Extract the [x, y] coordinate from the center of the cell holding the provided text.  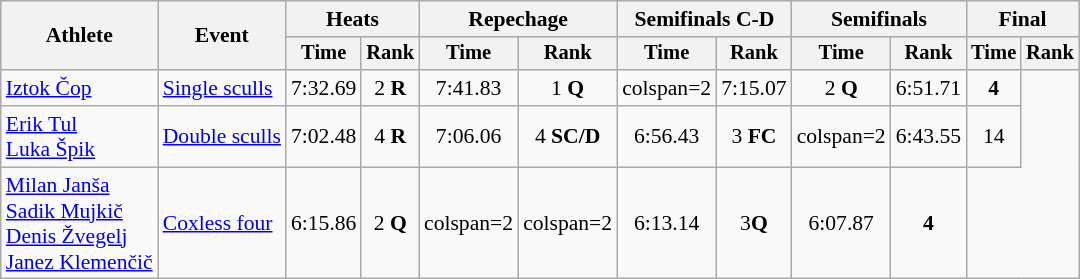
Repechage [518, 19]
2 R [390, 88]
Coxless four [222, 223]
14 [994, 136]
Erik TulLuka Špik [80, 136]
6:07.87 [842, 223]
Semifinals C-D [704, 19]
Heats [352, 19]
Iztok Čop [80, 88]
6:56.43 [666, 136]
7:15.07 [754, 88]
7:32.69 [324, 88]
6:15.86 [324, 223]
Event [222, 36]
6:43.55 [928, 136]
6:13.14 [666, 223]
Double sculls [222, 136]
4 SC/D [568, 136]
Milan JanšaSadik MujkičDenis ŽvegeljJanez Klemenčič [80, 223]
Semifinals [880, 19]
3 FC [754, 136]
4 R [390, 136]
7:02.48 [324, 136]
6:51.71 [928, 88]
7:06.06 [468, 136]
1 Q [568, 88]
3Q [754, 223]
Final [1022, 19]
Athlete [80, 36]
Single sculls [222, 88]
7:41.83 [468, 88]
